Search for the cell housing the specified text and yield its (X, Y) center coordinate. 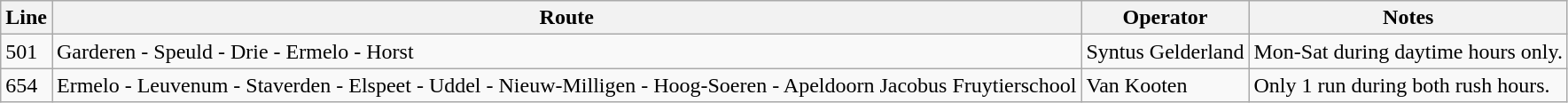
Garderen - Speuld - Drie - Ermelo - Horst (566, 51)
501 (27, 51)
Only 1 run during both rush hours. (1408, 85)
Mon-Sat during daytime hours only. (1408, 51)
Syntus Gelderland (1165, 51)
Operator (1165, 18)
Line (27, 18)
Route (566, 18)
Notes (1408, 18)
Ermelo - Leuvenum - Staverden - Elspeet - Uddel - Nieuw-Milligen - Hoog-Soeren - Apeldoorn Jacobus Fruytierschool (566, 85)
Van Kooten (1165, 85)
654 (27, 85)
